For the text-containing cell, return its midpoint in (x, y) coordinate format. 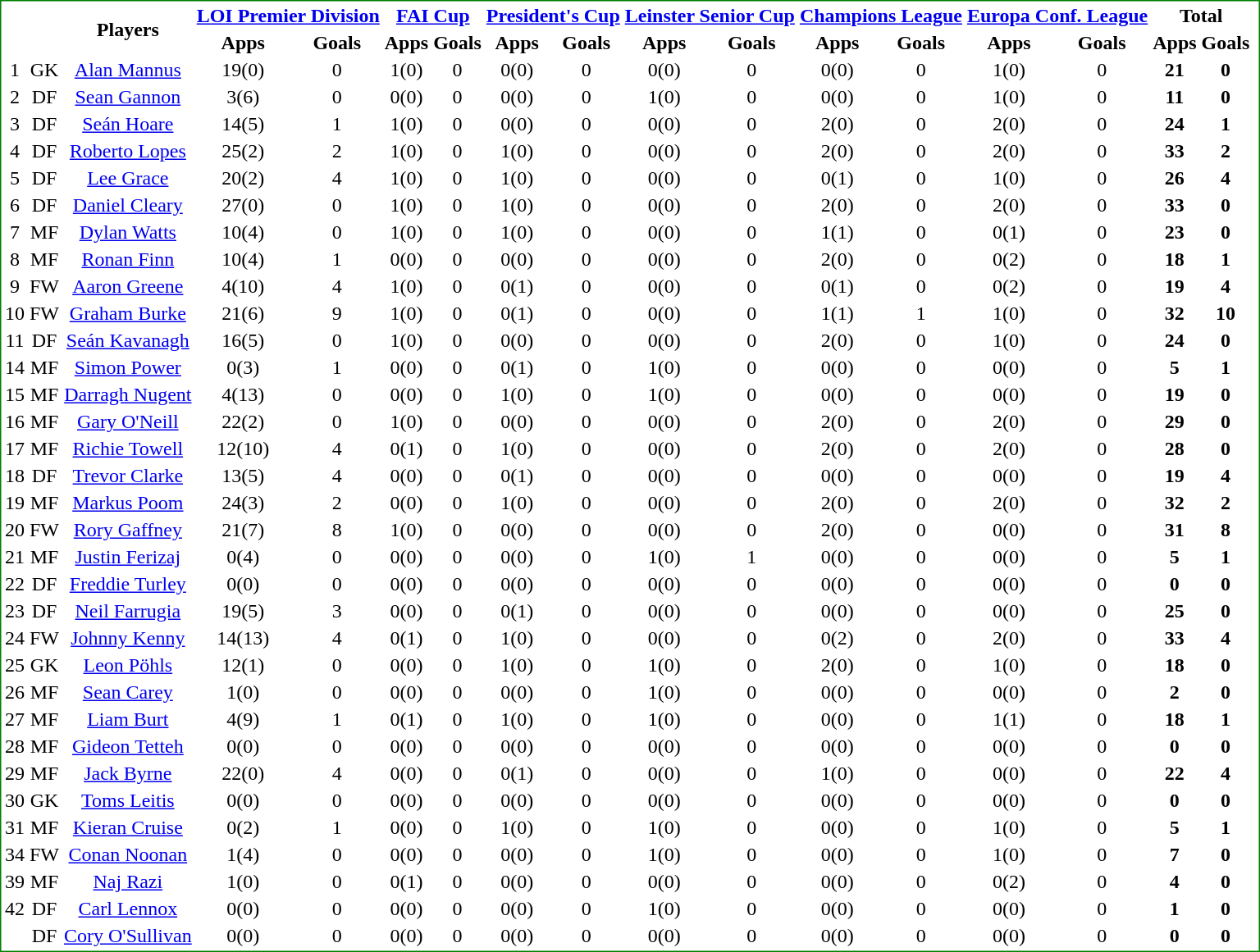
20 (15, 531)
Freddie Turley (128, 585)
Carl Lennox (128, 909)
Jack Byrne (128, 773)
Aaron Greene (128, 286)
30 (15, 801)
42 (15, 909)
Liam Burt (128, 719)
3(6) (243, 98)
0(4) (243, 557)
27 (15, 719)
President's Cup (553, 16)
15 (15, 394)
20(2) (243, 178)
0(3) (243, 368)
6 (15, 206)
Toms Leitis (128, 801)
Justin Ferizaj (128, 557)
Sean Carey (128, 693)
39 (15, 881)
24(3) (243, 503)
4(10) (243, 286)
Graham Burke (128, 314)
Roberto Lopes (128, 152)
LOI Premier Division (288, 16)
Gideon Tetteh (128, 747)
12(10) (243, 449)
4(13) (243, 394)
Sean Gannon (128, 98)
34 (15, 855)
13(5) (243, 476)
Richie Towell (128, 449)
Lee Grace (128, 178)
Kieran Cruise (128, 827)
25(2) (243, 152)
Darragh Nugent (128, 394)
17 (15, 449)
4(9) (243, 719)
Seán Kavanagh (128, 340)
19(5) (243, 611)
Markus Poom (128, 503)
19(0) (243, 70)
Players (128, 30)
1(4) (243, 855)
Neil Farrugia (128, 611)
Champions League (881, 16)
Total (1201, 16)
Trevor Clarke (128, 476)
14 (15, 368)
Europa Conf. League (1057, 16)
Rory Gaffney (128, 531)
Ronan Finn (128, 260)
14(13) (243, 639)
FAI Cup (433, 16)
Gary O'Neill (128, 422)
16 (15, 422)
Johnny Kenny (128, 639)
Dylan Watts (128, 232)
Simon Power (128, 368)
Daniel Cleary (128, 206)
Leinster Senior Cup (710, 16)
Cory O'Sullivan (128, 936)
Naj Razi (128, 881)
14(5) (243, 124)
16(5) (243, 340)
Seán Hoare (128, 124)
21(6) (243, 314)
Leon Pöhls (128, 665)
27(0) (243, 206)
21(7) (243, 531)
22(2) (243, 422)
22(0) (243, 773)
12(1) (243, 665)
Conan Noonan (128, 855)
Alan Mannus (128, 70)
